Identify which cell holds the provided text, then report its [x, y] central coordinate. 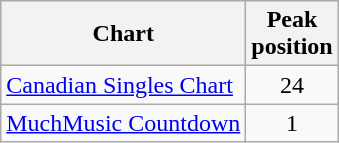
MuchMusic Countdown [124, 123]
Canadian Singles Chart [124, 85]
1 [292, 123]
Peak position [292, 34]
Chart [124, 34]
24 [292, 85]
